Determine the (x, y) coordinate at the center of the cell enclosing the given text.  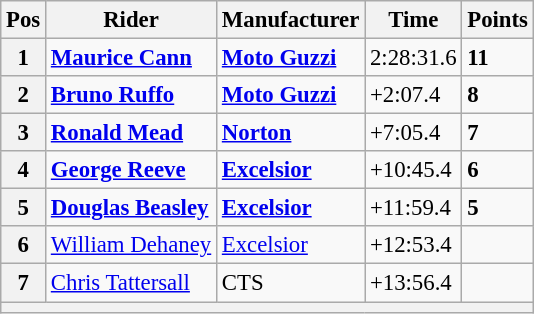
1 (24, 58)
3 (24, 133)
Maurice Cann (132, 58)
Norton (291, 133)
Points (498, 20)
8 (498, 95)
11 (498, 58)
William Dehaney (132, 245)
2 (24, 95)
Time (414, 20)
2:28:31.6 (414, 58)
+7:05.4 (414, 133)
+12:53.4 (414, 245)
Ronald Mead (132, 133)
George Reeve (132, 170)
Pos (24, 20)
CTS (291, 283)
Manufacturer (291, 20)
4 (24, 170)
+13:56.4 (414, 283)
Douglas Beasley (132, 208)
Rider (132, 20)
+2:07.4 (414, 95)
+10:45.4 (414, 170)
Bruno Ruffo (132, 95)
Chris Tattersall (132, 283)
+11:59.4 (414, 208)
